For the text-containing cell, return its midpoint in [x, y] coordinate format. 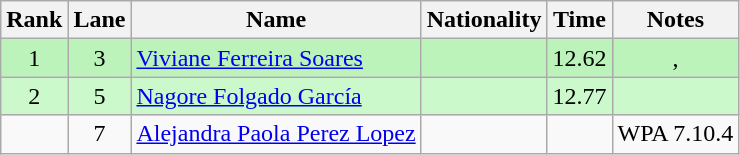
12.77 [580, 96]
, [676, 58]
Nagore Folgado García [276, 96]
Nationality [484, 20]
7 [100, 134]
Viviane Ferreira Soares [276, 58]
5 [100, 96]
12.62 [580, 58]
2 [34, 96]
1 [34, 58]
3 [100, 58]
Lane [100, 20]
Time [580, 20]
Alejandra Paola Perez Lopez [276, 134]
Rank [34, 20]
Notes [676, 20]
Name [276, 20]
WPA 7.10.4 [676, 134]
